Return the [x, y] coordinate for the center point of the cell that contains the specified text.  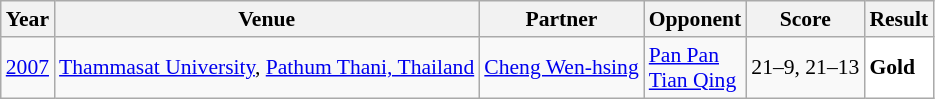
Result [898, 19]
Partner [561, 19]
Score [805, 19]
Gold [898, 68]
Cheng Wen-hsing [561, 68]
2007 [28, 68]
Venue [266, 19]
Year [28, 19]
Pan Pan Tian Qing [696, 68]
Opponent [696, 19]
21–9, 21–13 [805, 68]
Thammasat University, Pathum Thani, Thailand [266, 68]
